Extract the (X, Y) coordinate from the center of the cell holding the provided text.  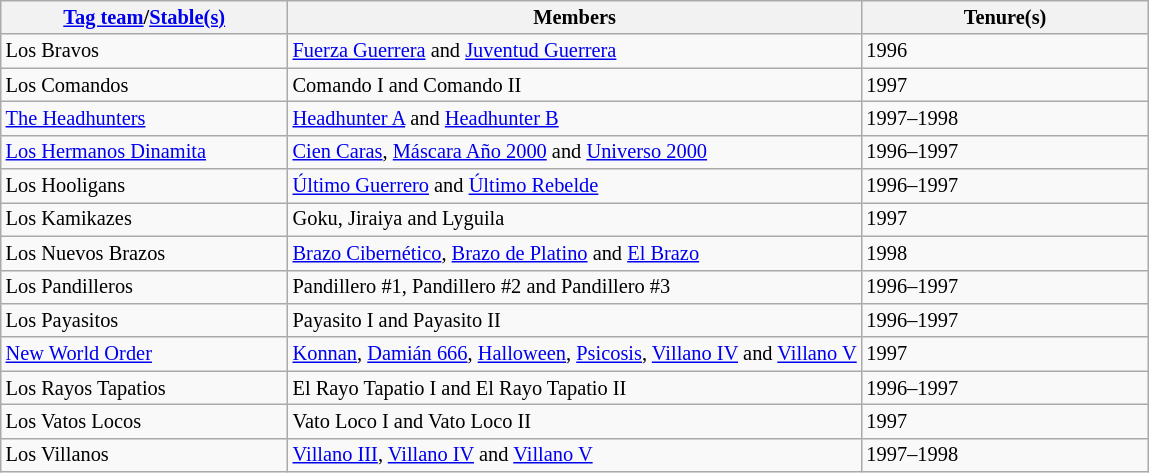
Konnan, Damián 666, Halloween, Psicosis, Villano IV and Villano V (575, 354)
El Rayo Tapatio I and El Rayo Tapatio II (575, 388)
Tag team/Stable(s) (144, 17)
Tenure(s) (1006, 17)
Comando I and Comando II (575, 85)
Headhunter A and Headhunter B (575, 118)
Cien Caras, Máscara Año 2000 and Universo 2000 (575, 152)
Members (575, 17)
Los Hermanos Dinamita (144, 152)
Los Hooligans (144, 186)
Los Comandos (144, 85)
The Headhunters (144, 118)
Los Nuevos Brazos (144, 253)
Los Kamikazes (144, 219)
New World Order (144, 354)
Último Guerrero and Último Rebelde (575, 186)
Los Pandilleros (144, 287)
Pandillero #1, Pandillero #2 and Pandillero #3 (575, 287)
Goku, Jiraiya and Lyguila (575, 219)
Brazo Cibernético, Brazo de Platino and El Brazo (575, 253)
1998 (1006, 253)
Los Bravos (144, 51)
Los Rayos Tapatios (144, 388)
Fuerza Guerrera and Juventud Guerrera (575, 51)
Los Payasitos (144, 320)
Los Vatos Locos (144, 421)
Payasito I and Payasito II (575, 320)
Vato Loco I and Vato Loco II (575, 421)
Villano III, Villano IV and Villano V (575, 455)
Los Villanos (144, 455)
1996 (1006, 51)
